Pinpoint the cell where the given text exists, returning its (X, Y) midpoint coordinate. 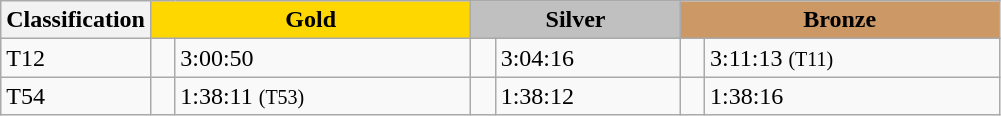
1:38:11 (T53) (323, 96)
T12 (76, 58)
3:04:16 (588, 58)
Gold (310, 20)
Bronze (840, 20)
T54 (76, 96)
1:38:16 (852, 96)
Classification (76, 20)
1:38:12 (588, 96)
Silver (576, 20)
3:00:50 (323, 58)
3:11:13 (T11) (852, 58)
